Scan for the cell matching the given text and deliver its [X, Y] coordinate at center. 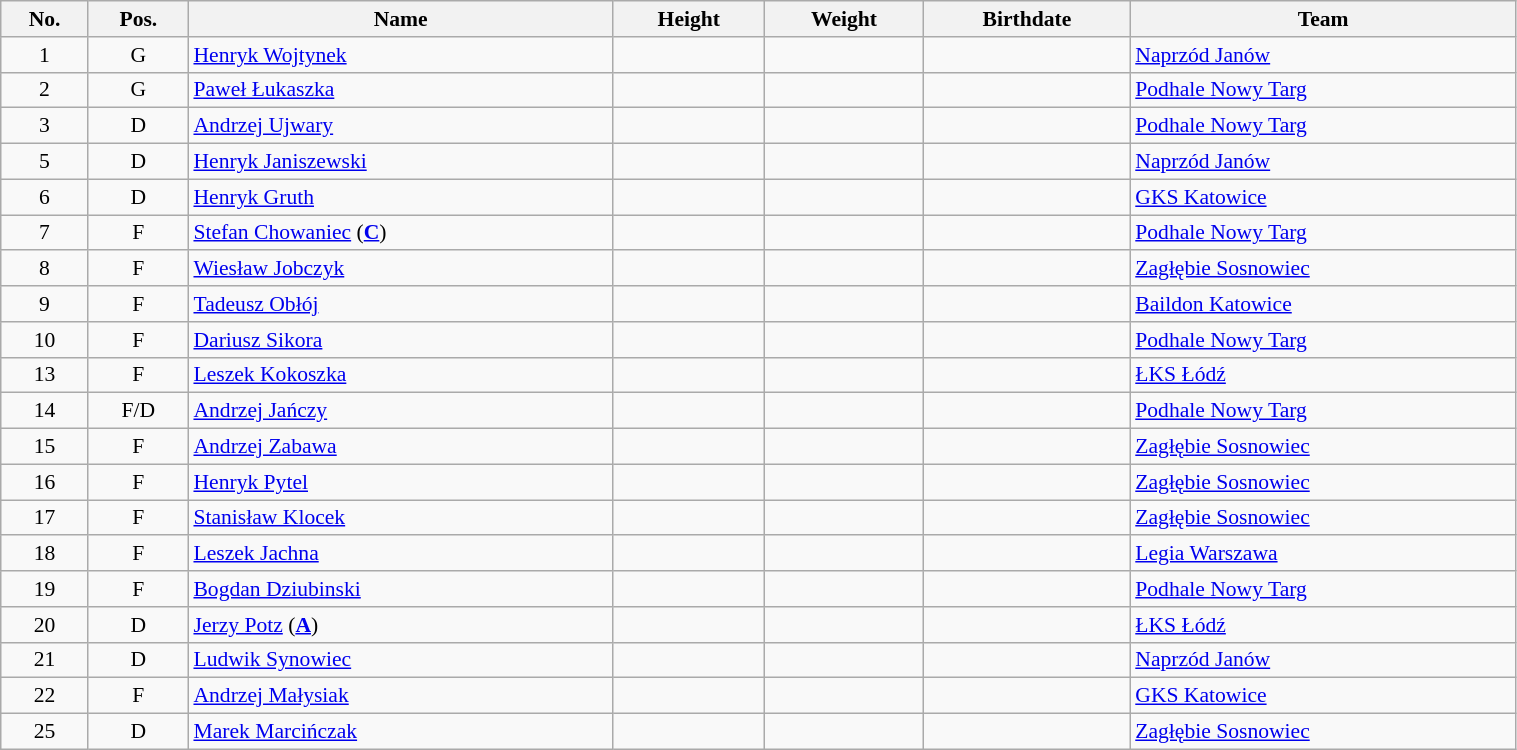
17 [45, 518]
Legia Warszawa [1323, 554]
2 [45, 90]
21 [45, 660]
Andrzej Jańczy [400, 411]
5 [45, 162]
Leszek Jachna [400, 554]
Henryk Pytel [400, 482]
Andrzej Zabawa [400, 447]
Name [400, 19]
25 [45, 732]
Marek Marcińczak [400, 732]
3 [45, 126]
Paweł Łukaszka [400, 90]
1 [45, 55]
Wiesław Jobczyk [400, 269]
9 [45, 304]
Pos. [138, 19]
10 [45, 340]
Tadeusz Obłój [400, 304]
Birthdate [1028, 19]
F/D [138, 411]
Jerzy Potz (A) [400, 625]
Weight [844, 19]
7 [45, 233]
Henryk Gruth [400, 197]
Henryk Wojtynek [400, 55]
18 [45, 554]
19 [45, 589]
22 [45, 696]
Stanisław Klocek [400, 518]
Team [1323, 19]
16 [45, 482]
Andrzej Ujwary [400, 126]
Leszek Kokoszka [400, 375]
Henryk Janiszewski [400, 162]
Dariusz Sikora [400, 340]
Stefan Chowaniec (C) [400, 233]
No. [45, 19]
15 [45, 447]
14 [45, 411]
Ludwik Synowiec [400, 660]
Baildon Katowice [1323, 304]
8 [45, 269]
Bogdan Dziubinski [400, 589]
13 [45, 375]
Andrzej Małysiak [400, 696]
6 [45, 197]
20 [45, 625]
Height [689, 19]
